For the text-containing cell, return its midpoint in [x, y] coordinate format. 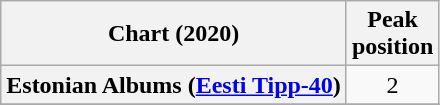
Chart (2020) [174, 34]
Peakposition [392, 34]
2 [392, 85]
Estonian Albums (Eesti Tipp-40) [174, 85]
